Search for the cell housing the specified text and yield its (x, y) center coordinate. 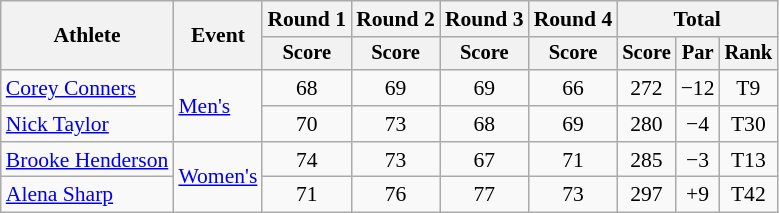
74 (306, 160)
285 (646, 160)
272 (646, 88)
77 (484, 195)
T30 (749, 124)
66 (574, 88)
T42 (749, 195)
Round 1 (306, 19)
Nick Taylor (88, 124)
+9 (698, 195)
Athlete (88, 36)
76 (396, 195)
Men's (218, 106)
Rank (749, 54)
Round 2 (396, 19)
Corey Conners (88, 88)
−4 (698, 124)
Alena Sharp (88, 195)
67 (484, 160)
Round 4 (574, 19)
Par (698, 54)
Total (697, 19)
Event (218, 36)
297 (646, 195)
Women's (218, 178)
−12 (698, 88)
70 (306, 124)
T13 (749, 160)
T9 (749, 88)
Round 3 (484, 19)
Brooke Henderson (88, 160)
280 (646, 124)
−3 (698, 160)
